Capture the cell that displays the provided text and extract its (x, y) central coordinate. 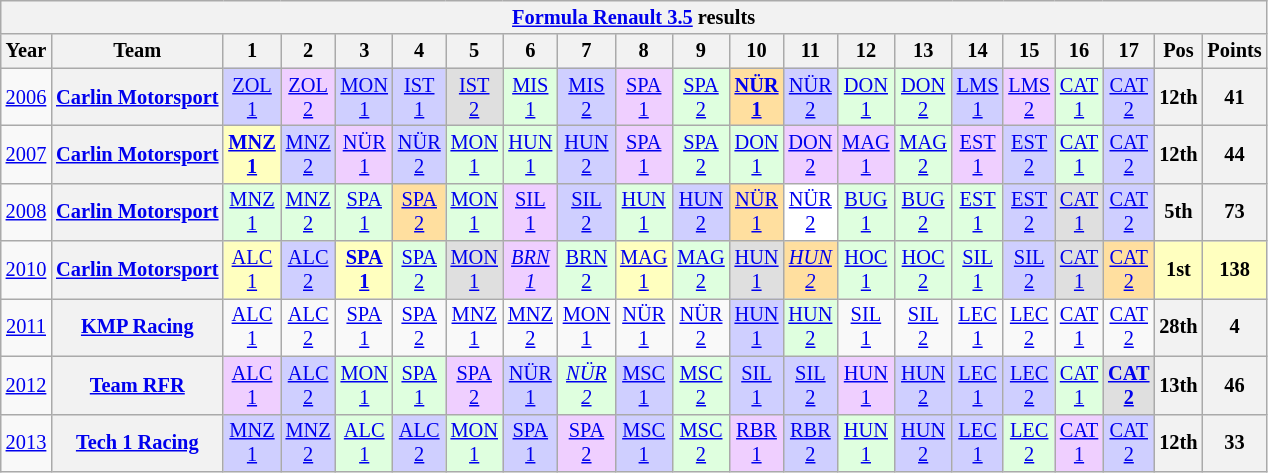
2010 (26, 270)
44 (1235, 154)
5 (474, 51)
MIS1 (530, 97)
IST2 (474, 97)
17 (1128, 51)
LMS2 (1029, 97)
33 (1235, 443)
16 (1079, 51)
2013 (26, 443)
2008 (26, 212)
1 (252, 51)
KMP Racing (137, 327)
Year (26, 51)
HOC2 (924, 270)
11 (810, 51)
LMS1 (978, 97)
12 (866, 51)
Points (1235, 51)
6 (530, 51)
9 (700, 51)
2 (308, 51)
138 (1235, 270)
8 (644, 51)
73 (1235, 212)
13th (1178, 385)
HOC1 (866, 270)
Team (137, 51)
41 (1235, 97)
46 (1235, 385)
10 (757, 51)
Pos (1178, 51)
Team RFR (137, 385)
7 (586, 51)
BRN1 (530, 270)
28th (1178, 327)
5th (1178, 212)
1st (1178, 270)
RBR2 (810, 443)
IST1 (420, 97)
Tech 1 Racing (137, 443)
2007 (26, 154)
15 (1029, 51)
3 (364, 51)
2012 (26, 385)
MIS2 (586, 97)
2011 (26, 327)
BUG2 (924, 212)
14 (978, 51)
RBR1 (757, 443)
Formula Renault 3.5 results (634, 17)
ZOL1 (252, 97)
2006 (26, 97)
BUG1 (866, 212)
ZOL2 (308, 97)
13 (924, 51)
BRN2 (586, 270)
